Identify which cell holds the provided text, then report its [x, y] central coordinate. 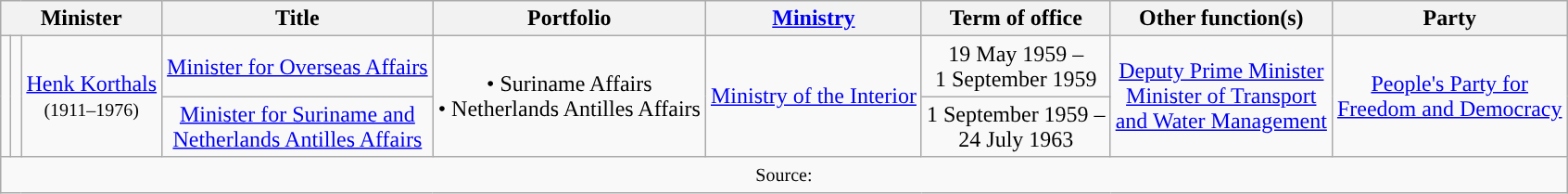
Minister for Suriname and Netherlands Antilles Affairs [298, 126]
Henk Korthals (1911–1976) [92, 97]
19 May 1959 – 1 September 1959 [1016, 67]
Minister for Overseas Affairs [298, 67]
Source: [784, 175]
Ministry [814, 19]
• Suriname Affairs • Netherlands Antilles Affairs [569, 97]
Term of office [1016, 19]
Minister [82, 19]
1 September 1959 – 24 July 1963 [1016, 126]
Portfolio [569, 19]
Deputy Prime Minister Minister of Transport and Water Management [1221, 97]
Party [1449, 19]
Other function(s) [1221, 19]
Ministry of the Interior [814, 97]
Title [298, 19]
People's Party for Freedom and Democracy [1449, 97]
